Locate the cell with the specified text and output its (x, y) center coordinate. 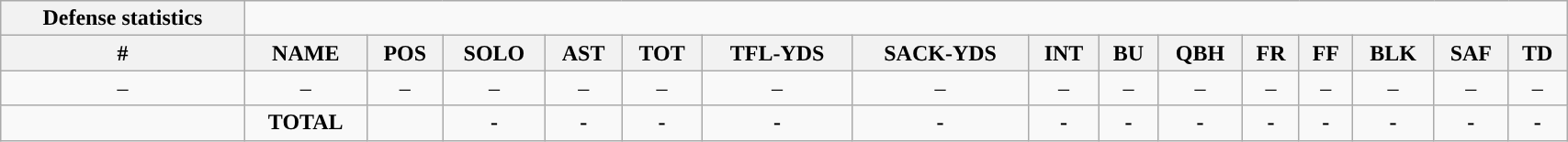
SOLO (494, 53)
FF (1325, 53)
POS (404, 53)
TOT (662, 53)
TFL-YDS (777, 53)
SACK-YDS (941, 53)
FR (1271, 53)
INT (1064, 53)
QBH (1200, 53)
Defense statistics (123, 18)
SAF (1472, 53)
NAME (305, 53)
AST (584, 53)
TOTAL (305, 123)
BU (1129, 53)
# (123, 53)
TD (1538, 53)
BLK (1393, 53)
